Output the [X, Y] coordinate of the center of the cell containing the given text.  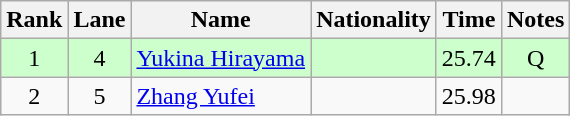
25.74 [468, 58]
Zhang Yufei [221, 96]
25.98 [468, 96]
Yukina Hirayama [221, 58]
1 [34, 58]
Q [535, 58]
Lane [100, 20]
Notes [535, 20]
Nationality [374, 20]
2 [34, 96]
5 [100, 96]
4 [100, 58]
Rank [34, 20]
Name [221, 20]
Time [468, 20]
